Detect which cell encompasses the target text, then output its [X, Y] center coordinate. 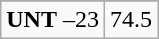
74.5 [130, 20]
UNT –23 [53, 20]
